Return the [x, y] coordinate for the center point of the cell that contains the specified text.  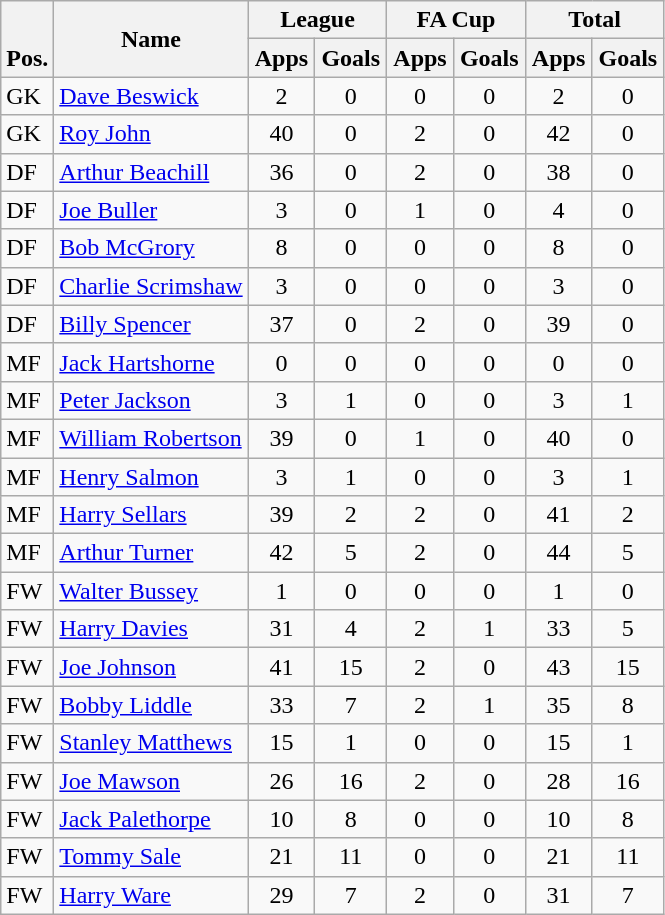
Harry Davies [151, 629]
Joe Buller [151, 210]
Bobby Liddle [151, 705]
Total [594, 20]
36 [282, 172]
Name [151, 39]
Billy Spencer [151, 324]
Stanley Matthews [151, 743]
43 [558, 667]
Harry Sellars [151, 515]
26 [282, 781]
Arthur Beachill [151, 172]
29 [282, 895]
FA Cup [456, 20]
37 [282, 324]
Roy John [151, 134]
44 [558, 553]
Jack Palethorpe [151, 819]
Joe Johnson [151, 667]
35 [558, 705]
Tommy Sale [151, 857]
38 [558, 172]
Walter Bussey [151, 591]
Joe Mawson [151, 781]
Dave Beswick [151, 96]
Henry Salmon [151, 477]
League [318, 20]
Bob McGrory [151, 248]
Charlie Scrimshaw [151, 286]
Pos. [28, 39]
Arthur Turner [151, 553]
William Robertson [151, 438]
Harry Ware [151, 895]
Peter Jackson [151, 400]
28 [558, 781]
Jack Hartshorne [151, 362]
